Detect which cell encompasses the target text, then output its [X, Y] center coordinate. 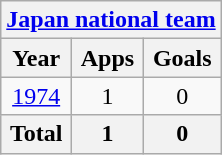
1974 [36, 96]
Goals [182, 58]
Apps [108, 58]
Total [36, 134]
Year [36, 58]
Japan national team [111, 20]
